Return [x, y] of the center of cell containing provided text 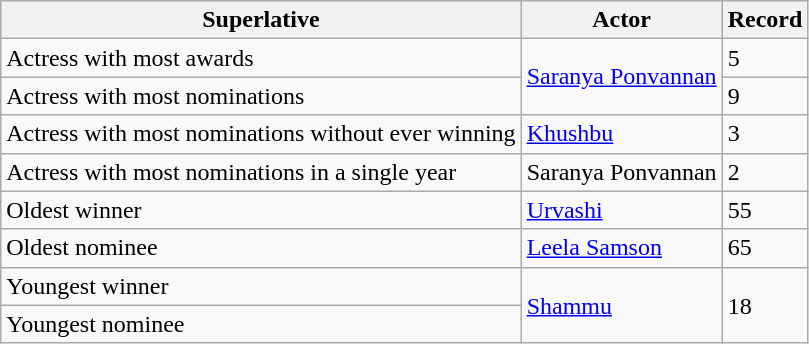
Shammu [622, 305]
Leela Samson [622, 248]
Actress with most nominations [261, 96]
3 [765, 134]
Actress with most nominations without ever winning [261, 134]
Actress with most nominations in a single year [261, 172]
Record [765, 20]
Actress with most awards [261, 58]
Urvashi [622, 210]
5 [765, 58]
9 [765, 96]
55 [765, 210]
Oldest nominee [261, 248]
Oldest winner [261, 210]
Youngest nominee [261, 324]
2 [765, 172]
Khushbu [622, 134]
18 [765, 305]
Superlative [261, 20]
65 [765, 248]
Actor [622, 20]
Youngest winner [261, 286]
